Provide the (x, y) coordinate of the cell's center where the given text is located.  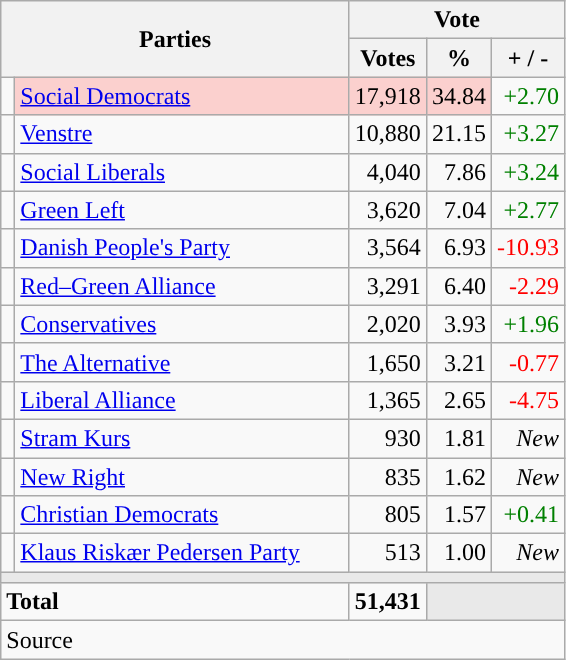
10,880 (388, 134)
1.57 (458, 515)
6.93 (458, 248)
The Alternative (182, 362)
3,291 (388, 286)
2,020 (388, 324)
Klaus Riskær Pedersen Party (182, 553)
Parties (176, 39)
Venstre (182, 134)
Green Left (182, 210)
-4.75 (528, 400)
3,620 (388, 210)
Social Democrats (182, 96)
+1.96 (528, 324)
Red–Green Alliance (182, 286)
-0.77 (528, 362)
1,365 (388, 400)
21.15 (458, 134)
Social Liberals (182, 172)
51,431 (388, 602)
1.00 (458, 553)
835 (388, 477)
930 (388, 438)
Danish People's Party (182, 248)
17,918 (388, 96)
-2.29 (528, 286)
+0.41 (528, 515)
+2.77 (528, 210)
+3.24 (528, 172)
Total (176, 602)
1,650 (388, 362)
4,040 (388, 172)
Stram Kurs (182, 438)
3.93 (458, 324)
+2.70 (528, 96)
3.21 (458, 362)
+3.27 (528, 134)
Liberal Alliance (182, 400)
Vote (456, 20)
Source (283, 640)
% (458, 58)
3,564 (388, 248)
2.65 (458, 400)
Votes (388, 58)
7.86 (458, 172)
7.04 (458, 210)
513 (388, 553)
6.40 (458, 286)
Christian Democrats (182, 515)
1.62 (458, 477)
Conservatives (182, 324)
+ / - (528, 58)
-10.93 (528, 248)
New Right (182, 477)
805 (388, 515)
1.81 (458, 438)
34.84 (458, 96)
